Locate the cell with the specified text and output its [X, Y] center coordinate. 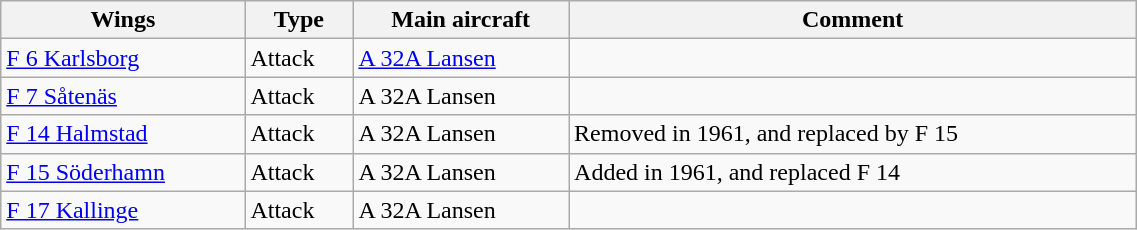
F 7 Såtenäs [123, 96]
Added in 1961, and replaced F 14 [853, 172]
Comment [853, 20]
Main aircraft [461, 20]
Removed in 1961, and replaced by F 15 [853, 134]
F 17 Kallinge [123, 210]
F 14 Halmstad [123, 134]
F 15 Söderhamn [123, 172]
F 6 Karlsborg [123, 58]
Type [299, 20]
Wings [123, 20]
